Output the [x, y] coordinate of the center of the cell containing the given text.  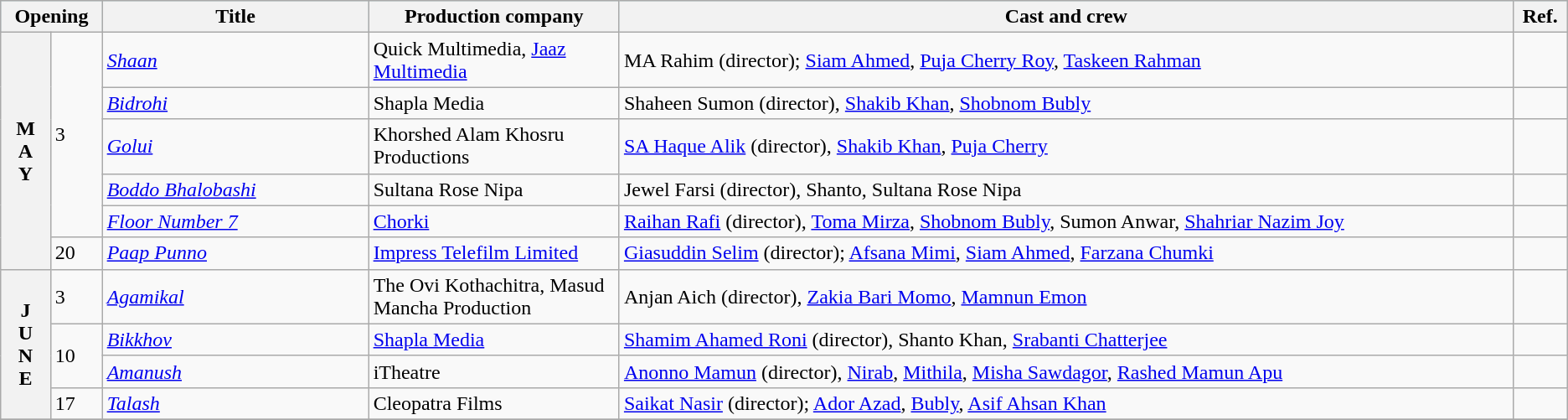
Saikat Nasir (director); Ador Azad, Bubly, Asif Ahsan Khan [1065, 403]
Anonno Mamun (director), Nirab, Mithila, Misha Sawdagor, Rashed Mamun Apu [1065, 371]
Jewel Farsi (director), Shanto, Sultana Rose Nipa [1065, 189]
Cast and crew [1065, 17]
Title [235, 17]
Khorshed Alam Khosru Productions [494, 146]
Production company [494, 17]
Boddo Bhalobashi [235, 189]
Paap Punno [235, 253]
Bidrohi [235, 103]
17 [76, 403]
Ref. [1540, 17]
Floor Number 7 [235, 221]
Shamim Ahamed Roni (director), Shanto Khan, Srabanti Chatterjee [1065, 340]
Talash [235, 403]
Raihan Rafi (director), Toma Mirza, Shobnom Bubly, Sumon Anwar, Shahriar Nazim Joy [1065, 221]
Chorki [494, 221]
Shaheen Sumon (director), Shakib Khan, Shobnom Bubly [1065, 103]
Agamikal [235, 297]
iTheatre [494, 371]
Golui [235, 146]
Anjan Aich (director), Zakia Bari Momo, Mamnun Emon [1065, 297]
The Ovi Kothachitra, Masud Mancha Production [494, 297]
Shaan [235, 60]
MAY [25, 151]
JUNE [25, 344]
SA Haque Alik (director), Shakib Khan, Puja Cherry [1065, 146]
Sultana Rose Nipa [494, 189]
Bikkhov [235, 340]
MA Rahim (director); Siam Ahmed, Puja Cherry Roy, Taskeen Rahman [1065, 60]
Opening [52, 17]
Amanush [235, 371]
Giasuddin Selim (director); Afsana Mimi, Siam Ahmed, Farzana Chumki [1065, 253]
20 [76, 253]
Cleopatra Films [494, 403]
Impress Telefilm Limited [494, 253]
Quick Multimedia, Jaaz Multimedia [494, 60]
10 [76, 355]
